Pinpoint the cell where the given text exists, returning its (x, y) midpoint coordinate. 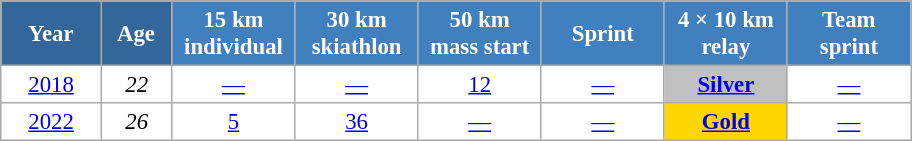
26 (136, 122)
Sprint (602, 34)
Team sprint (848, 34)
30 km skiathlon (356, 34)
22 (136, 85)
12 (480, 85)
Gold (726, 122)
Age (136, 34)
50 km mass start (480, 34)
5 (234, 122)
Silver (726, 85)
36 (356, 122)
Year (52, 34)
15 km individual (234, 34)
4 × 10 km relay (726, 34)
2018 (52, 85)
2022 (52, 122)
